Return the (x, y) coordinate for the center point of the cell that contains the specified text.  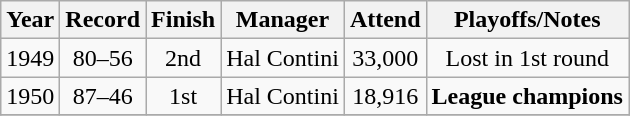
1950 (30, 96)
Attend (385, 20)
18,916 (385, 96)
Record (103, 20)
Year (30, 20)
1949 (30, 58)
80–56 (103, 58)
2nd (184, 58)
87–46 (103, 96)
Manager (283, 20)
Finish (184, 20)
Lost in 1st round (527, 58)
League champions (527, 96)
33,000 (385, 58)
1st (184, 96)
Playoffs/Notes (527, 20)
